For the text-containing cell, return its midpoint in [x, y] coordinate format. 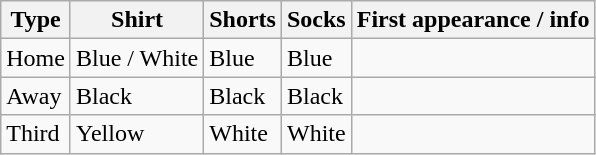
Blue / White [136, 58]
Socks [316, 20]
Third [36, 134]
Yellow [136, 134]
Home [36, 58]
Shorts [243, 20]
Type [36, 20]
Away [36, 96]
Shirt [136, 20]
First appearance / info [473, 20]
